For the text-containing cell, return its midpoint in (X, Y) coordinate format. 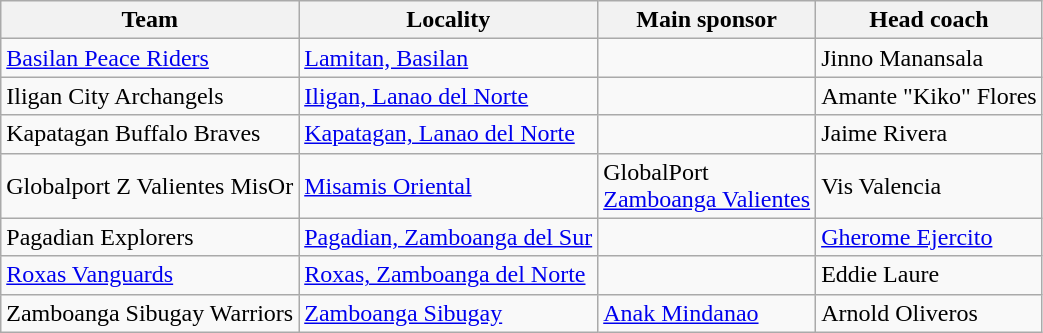
Locality (448, 20)
Roxas Vanguards (150, 275)
Misamis Oriental (448, 186)
Gherome Ejercito (930, 237)
Zamboanga Sibugay Warriors (150, 313)
Roxas, Zamboanga del Norte (448, 275)
Kapatagan, Lanao del Norte (448, 134)
Iligan, Lanao del Norte (448, 96)
Main sponsor (707, 20)
Pagadian Explorers (150, 237)
Amante "Kiko" Flores (930, 96)
Pagadian, Zamboanga del Sur (448, 237)
Zamboanga Sibugay (448, 313)
Jinno Manansala (930, 58)
Arnold Oliveros (930, 313)
Basilan Peace Riders (150, 58)
GlobalPort Zamboanga Valientes (707, 186)
Anak Mindanao (707, 313)
Team (150, 20)
Lamitan, Basilan (448, 58)
Kapatagan Buffalo Braves (150, 134)
Jaime Rivera (930, 134)
Vis Valencia (930, 186)
Eddie Laure (930, 275)
Head coach (930, 20)
Iligan City Archangels (150, 96)
Globalport Z Valientes MisOr (150, 186)
